Output the [x, y] coordinate of the center of the cell containing the given text.  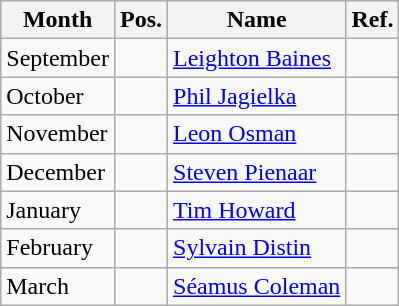
Ref. [372, 20]
Phil Jagielka [257, 96]
March [58, 286]
Tim Howard [257, 210]
November [58, 134]
Month [58, 20]
February [58, 248]
Sylvain Distin [257, 248]
Name [257, 20]
October [58, 96]
December [58, 172]
Séamus Coleman [257, 286]
Pos. [140, 20]
Steven Pienaar [257, 172]
January [58, 210]
September [58, 58]
Leon Osman [257, 134]
Leighton Baines [257, 58]
